Return [x, y] of the center of cell containing provided text 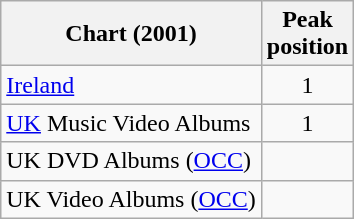
Peakposition [307, 34]
Chart (2001) [132, 34]
UK Video Albums (OCC) [132, 199]
Ireland [132, 85]
UK DVD Albums (OCC) [132, 161]
UK Music Video Albums [132, 123]
